Provide the (x, y) coordinate of the cell's center where the given text is located.  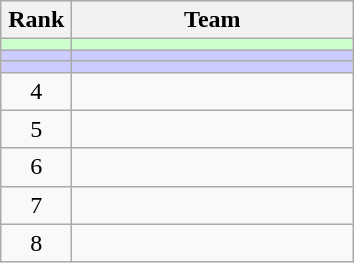
5 (36, 129)
Rank (36, 20)
Team (212, 20)
8 (36, 243)
6 (36, 167)
4 (36, 91)
7 (36, 205)
